Locate the cell with the specified text and output its (x, y) center coordinate. 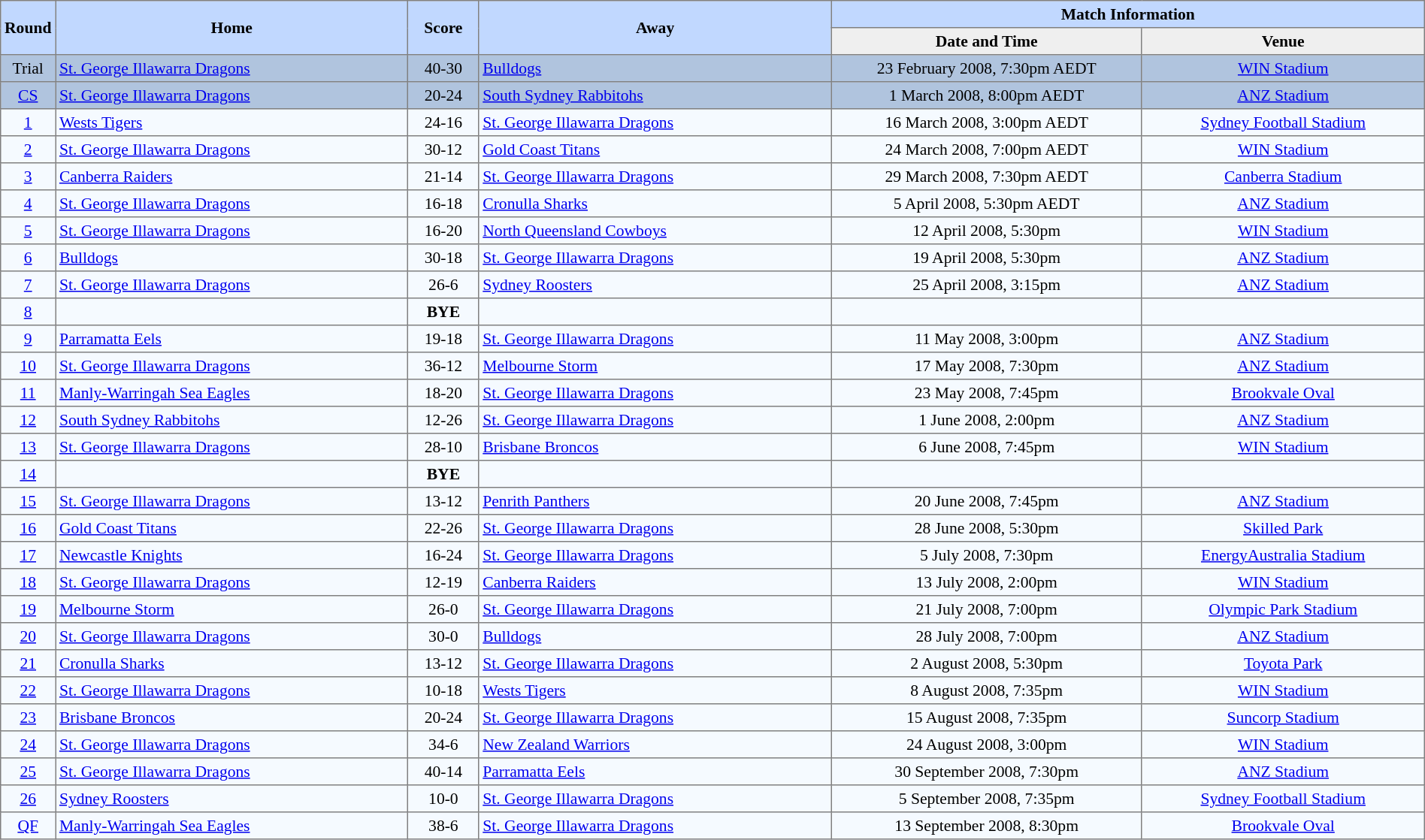
10-0 (443, 799)
28 June 2008, 5:30pm (986, 528)
18-20 (443, 393)
16 March 2008, 3:00pm AEDT (986, 122)
12 (29, 420)
26-6 (443, 285)
Round (29, 28)
23 May 2008, 7:45pm (986, 393)
8 August 2008, 7:35pm (986, 690)
QF (29, 826)
7 (29, 285)
EnergyAustralia Stadium (1283, 555)
24 March 2008, 7:00pm AEDT (986, 150)
Newcastle Knights (231, 555)
1 (29, 122)
Canberra Stadium (1283, 177)
21-14 (443, 177)
Penrith Panthers (655, 501)
19 April 2008, 5:30pm (986, 258)
17 (29, 555)
Olympic Park Stadium (1283, 609)
Away (655, 28)
4 (29, 204)
11 (29, 393)
Venue (1283, 41)
24 (29, 745)
1 June 2008, 2:00pm (986, 420)
26-0 (443, 609)
16-24 (443, 555)
CS (29, 95)
38-6 (443, 826)
23 February 2008, 7:30pm AEDT (986, 68)
23 (29, 718)
Toyota Park (1283, 663)
30 September 2008, 7:30pm (986, 772)
15 (29, 501)
18 (29, 582)
11 May 2008, 3:00pm (986, 339)
5 (29, 231)
22 (29, 690)
Suncorp Stadium (1283, 718)
25 April 2008, 3:15pm (986, 285)
5 April 2008, 5:30pm AEDT (986, 204)
6 June 2008, 7:45pm (986, 447)
29 March 2008, 7:30pm AEDT (986, 177)
Skilled Park (1283, 528)
North Queensland Cowboys (655, 231)
5 July 2008, 7:30pm (986, 555)
28-10 (443, 447)
24 August 2008, 3:00pm (986, 745)
21 July 2008, 7:00pm (986, 609)
16-20 (443, 231)
40-30 (443, 68)
10-18 (443, 690)
26 (29, 799)
Score (443, 28)
40-14 (443, 772)
19 (29, 609)
1 March 2008, 8:00pm AEDT (986, 95)
21 (29, 663)
9 (29, 339)
16 (29, 528)
36-12 (443, 366)
2 August 2008, 5:30pm (986, 663)
3 (29, 177)
30-18 (443, 258)
30-0 (443, 636)
6 (29, 258)
12-26 (443, 420)
Date and Time (986, 41)
12 April 2008, 5:30pm (986, 231)
13 September 2008, 8:30pm (986, 826)
20 (29, 636)
10 (29, 366)
15 August 2008, 7:35pm (986, 718)
12-19 (443, 582)
Trial (29, 68)
24-16 (443, 122)
22-26 (443, 528)
New Zealand Warriors (655, 745)
16-18 (443, 204)
Home (231, 28)
2 (29, 150)
17 May 2008, 7:30pm (986, 366)
28 July 2008, 7:00pm (986, 636)
30-12 (443, 150)
13 July 2008, 2:00pm (986, 582)
34-6 (443, 745)
19-18 (443, 339)
13 (29, 447)
8 (29, 312)
5 September 2008, 7:35pm (986, 799)
Match Information (1127, 14)
14 (29, 474)
25 (29, 772)
20 June 2008, 7:45pm (986, 501)
